Output the [x, y] coordinate of the center of the cell containing the given text.  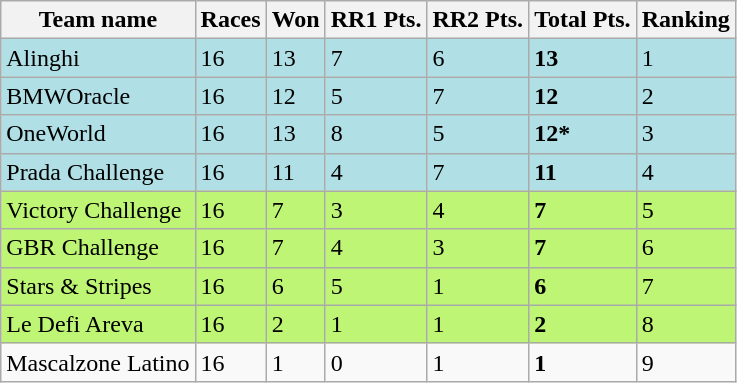
Won [296, 20]
12* [583, 134]
BMWOracle [98, 96]
Races [230, 20]
Alinghi [98, 58]
Mascalzone Latino [98, 362]
Victory Challenge [98, 210]
Total Pts. [583, 20]
Ranking [686, 20]
OneWorld [98, 134]
Le Defi Areva [98, 324]
Team name [98, 20]
Prada Challenge [98, 172]
GBR Challenge [98, 248]
0 [376, 362]
Stars & Stripes [98, 286]
RR2 Pts. [478, 20]
RR1 Pts. [376, 20]
9 [686, 362]
